For the text-containing cell, return its midpoint in [x, y] coordinate format. 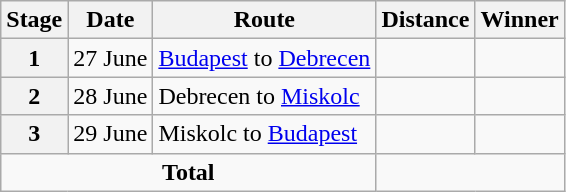
Stage [34, 20]
27 June [110, 58]
Distance [426, 20]
Budapest to Debrecen [264, 58]
Winner [520, 20]
2 [34, 96]
Total [188, 172]
29 June [110, 134]
Route [264, 20]
28 June [110, 96]
Miskolc to Budapest [264, 134]
Date [110, 20]
3 [34, 134]
Debrecen to Miskolc [264, 96]
1 [34, 58]
